Extract the [x, y] coordinate from the center of the cell holding the provided text.  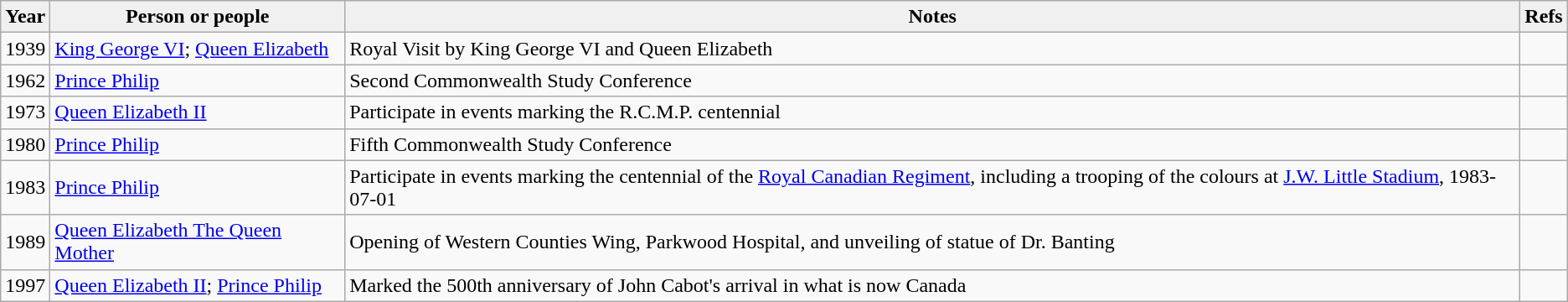
Person or people [198, 17]
Participate in events marking the centennial of the Royal Canadian Regiment, including a trooping of the colours at J.W. Little Stadium, 1983-07-01 [933, 188]
1997 [25, 285]
Queen Elizabeth The Queen Mother [198, 242]
Notes [933, 17]
Queen Elizabeth II [198, 112]
Queen Elizabeth II; Prince Philip [198, 285]
Participate in events marking the R.C.M.P. centennial [933, 112]
1939 [25, 49]
King George VI; Queen Elizabeth [198, 49]
Year [25, 17]
1962 [25, 81]
1989 [25, 242]
1980 [25, 144]
Royal Visit by King George VI and Queen Elizabeth [933, 49]
Marked the 500th anniversary of John Cabot's arrival in what is now Canada [933, 285]
Opening of Western Counties Wing, Parkwood Hospital, and unveiling of statue of Dr. Banting [933, 242]
1983 [25, 188]
1973 [25, 112]
Second Commonwealth Study Conference [933, 81]
Refs [1544, 17]
Fifth Commonwealth Study Conference [933, 144]
